For the text-containing cell, return its midpoint in (x, y) coordinate format. 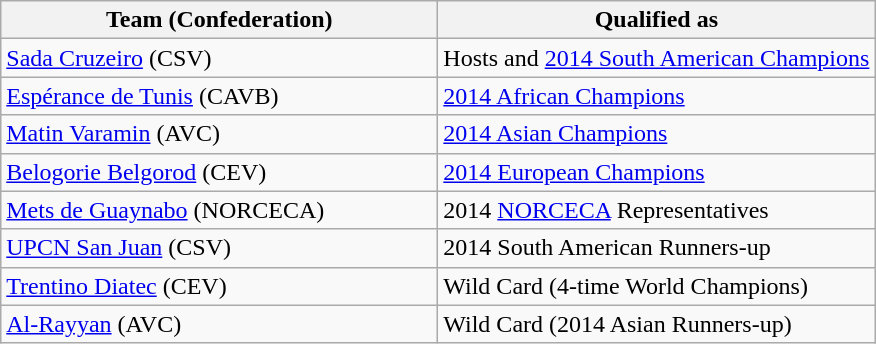
Matin Varamin (AVC) (220, 134)
2014 Asian Champions (656, 134)
UPCN San Juan (CSV) (220, 248)
Trentino Diatec (CEV) (220, 286)
Mets de Guaynabo (NORCECA) (220, 210)
Team (Confederation) (220, 20)
2014 African Champions (656, 96)
Sada Cruzeiro (CSV) (220, 58)
Hosts and 2014 South American Champions (656, 58)
Al-Rayyan (AVC) (220, 324)
Wild Card (4-time World Champions) (656, 286)
Wild Card (2014 Asian Runners-up) (656, 324)
Espérance de Tunis (CAVB) (220, 96)
2014 South American Runners-up (656, 248)
2014 European Champions (656, 172)
Belogorie Belgorod (CEV) (220, 172)
2014 NORCECA Representatives (656, 210)
Qualified as (656, 20)
